Search for the cell housing the specified text and yield its [x, y] center coordinate. 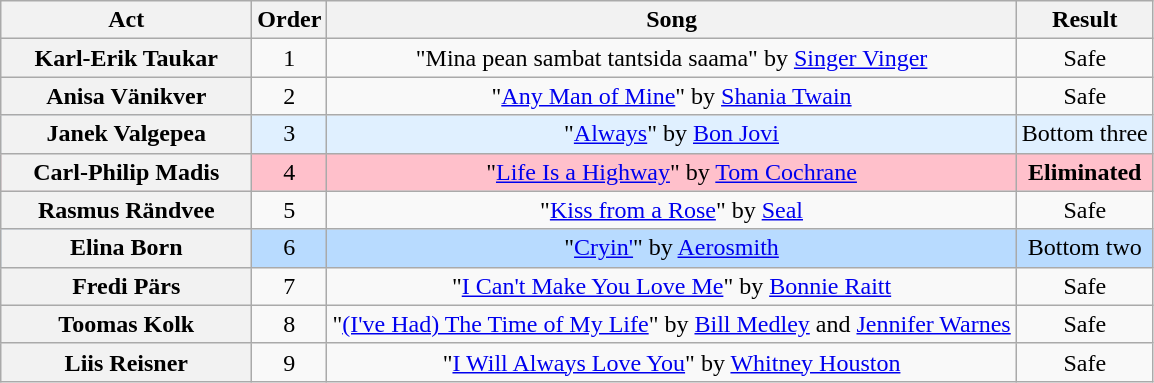
Liis Reisner [126, 362]
3 [290, 134]
1 [290, 58]
Fredi Pärs [126, 286]
Carl-Philip Madis [126, 172]
6 [290, 248]
"Always" by Bon Jovi [672, 134]
Act [126, 20]
Order [290, 20]
9 [290, 362]
Bottom three [1084, 134]
"Cryin'" by Aerosmith [672, 248]
"I Can't Make You Love Me" by Bonnie Raitt [672, 286]
4 [290, 172]
Janek Valgepea [126, 134]
Result [1084, 20]
Elina Born [126, 248]
8 [290, 324]
"Life Is a Highway" by Tom Cochrane [672, 172]
Song [672, 20]
Rasmus Rändvee [126, 210]
"(I've Had) The Time of My Life" by Bill Medley and Jennifer Warnes [672, 324]
"Any Man of Mine" by Shania Twain [672, 96]
"I Will Always Love You" by Whitney Houston [672, 362]
7 [290, 286]
Anisa Vänikver [126, 96]
"Kiss from a Rose" by Seal [672, 210]
5 [290, 210]
Bottom two [1084, 248]
Toomas Kolk [126, 324]
Karl-Erik Taukar [126, 58]
"Mina pean sambat tantsida saama" by Singer Vinger [672, 58]
2 [290, 96]
Eliminated [1084, 172]
